From the cell containing the given text, extract its center point as (X, Y) coordinate. 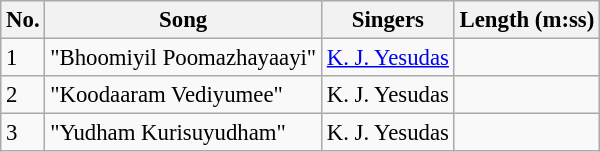
2 (23, 95)
Song (184, 20)
"Koodaaram Vediyumee" (184, 95)
Singers (388, 20)
"Yudham Kurisuyudham" (184, 133)
1 (23, 58)
"Bhoomiyil Poomazhayaayi" (184, 58)
No. (23, 20)
Length (m:ss) (526, 20)
3 (23, 133)
